Search for the cell housing the specified text and yield its [x, y] center coordinate. 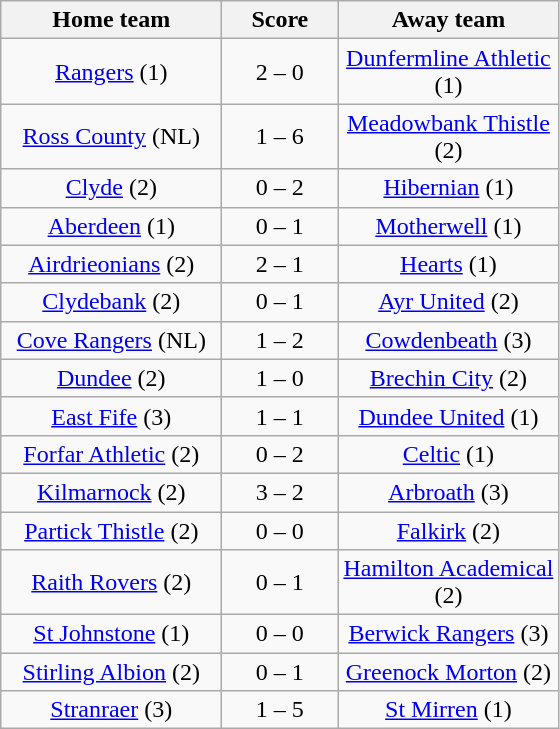
East Fife (3) [112, 416]
Away team [448, 20]
Dundee (2) [112, 378]
1 – 2 [280, 340]
Stirling Albion (2) [112, 672]
Cove Rangers (NL) [112, 340]
2 – 0 [280, 72]
St Johnstone (1) [112, 634]
Ayr United (2) [448, 302]
Rangers (1) [112, 72]
Raith Rovers (2) [112, 582]
1 – 5 [280, 710]
Berwick Rangers (3) [448, 634]
Ross County (NL) [112, 136]
Celtic (1) [448, 454]
Partick Thistle (2) [112, 531]
Dundee United (1) [448, 416]
Score [280, 20]
Clydebank (2) [112, 302]
Cowdenbeath (3) [448, 340]
Forfar Athletic (2) [112, 454]
St Mirren (1) [448, 710]
Hibernian (1) [448, 188]
Meadowbank Thistle (2) [448, 136]
1 – 6 [280, 136]
Motherwell (1) [448, 226]
Airdrieonians (2) [112, 264]
Clyde (2) [112, 188]
2 – 1 [280, 264]
Stranraer (3) [112, 710]
Greenock Morton (2) [448, 672]
Hearts (1) [448, 264]
Dunfermline Athletic (1) [448, 72]
1 – 0 [280, 378]
1 – 1 [280, 416]
Falkirk (2) [448, 531]
Arbroath (3) [448, 492]
Kilmarnock (2) [112, 492]
Home team [112, 20]
Aberdeen (1) [112, 226]
3 – 2 [280, 492]
Hamilton Academical (2) [448, 582]
Brechin City (2) [448, 378]
